Identify which cell holds the provided text, then report its [x, y] central coordinate. 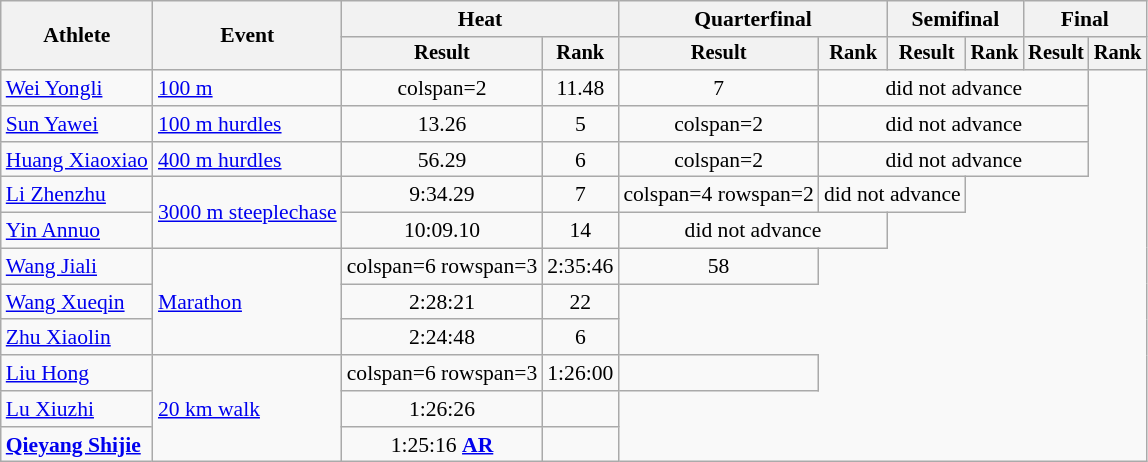
Zhu Xiaolin [77, 338]
58 [718, 267]
colspan=4 rowspan=2 [718, 195]
2:28:21 [442, 302]
5 [580, 124]
Athlete [77, 36]
10:09.10 [442, 231]
Heat [480, 19]
2:35:46 [580, 267]
20 km walk [248, 408]
400 m hurdles [248, 160]
100 m hurdles [248, 124]
13.26 [442, 124]
Sun Yawei [77, 124]
Huang Xiaoxiao [77, 160]
1:26:00 [580, 373]
14 [580, 231]
Lu Xiuzhi [77, 409]
Wang Jiali [77, 267]
3000 m steeplechase [248, 212]
Liu Hong [77, 373]
Semifinal [956, 19]
Wang Xueqin [77, 302]
Yin Annuo [77, 231]
Li Zhenzhu [77, 195]
Marathon [248, 302]
Wei Yongli [77, 88]
11.48 [580, 88]
9:34.29 [442, 195]
1:26:26 [442, 409]
100 m [248, 88]
56.29 [442, 160]
22 [580, 302]
2:24:48 [442, 338]
Final [1084, 19]
Event [248, 36]
Quarterfinal [752, 19]
